Detect which cell encompasses the target text, then output its [X, Y] center coordinate. 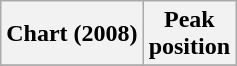
Peakposition [189, 34]
Chart (2008) [72, 34]
